Provide the [X, Y] coordinate of the cell's center where the given text is located.  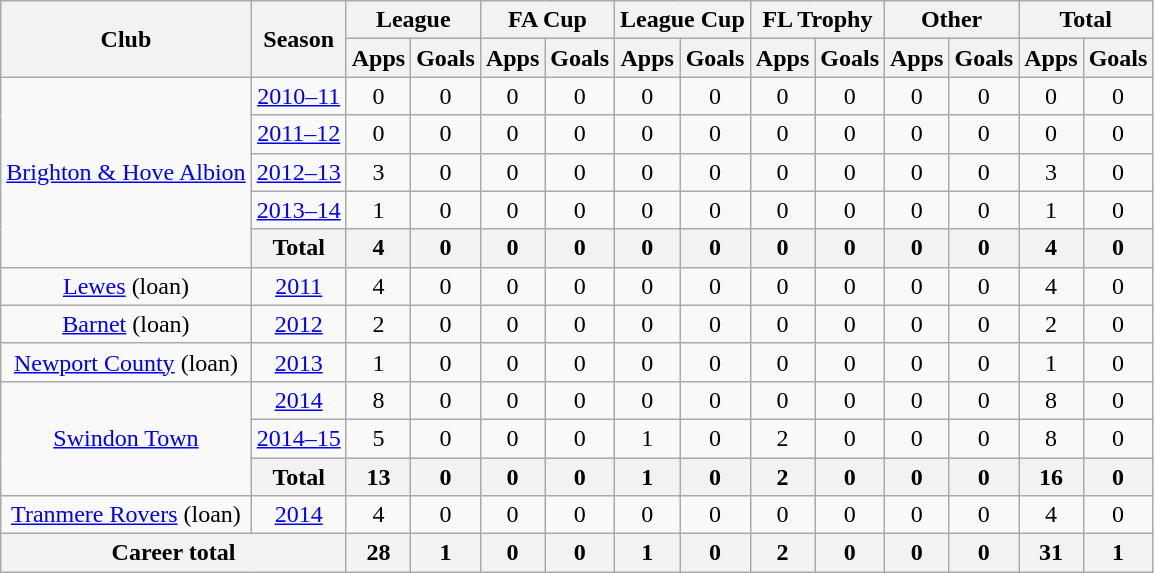
5 [378, 438]
Career total [174, 553]
League [413, 20]
Club [126, 39]
2013 [298, 362]
Season [298, 39]
Swindon Town [126, 438]
2011 [298, 286]
2012 [298, 324]
13 [378, 477]
2011–12 [298, 134]
16 [1051, 477]
2012–13 [298, 172]
28 [378, 553]
Newport County (loan) [126, 362]
2014–15 [298, 438]
Lewes (loan) [126, 286]
2010–11 [298, 96]
Tranmere Rovers (loan) [126, 515]
2013–14 [298, 210]
Brighton & Hove Albion [126, 172]
31 [1051, 553]
Other [952, 20]
FL Trophy [817, 20]
Barnet (loan) [126, 324]
FA Cup [547, 20]
League Cup [683, 20]
